Output the (X, Y) coordinate of the center of the cell containing the given text.  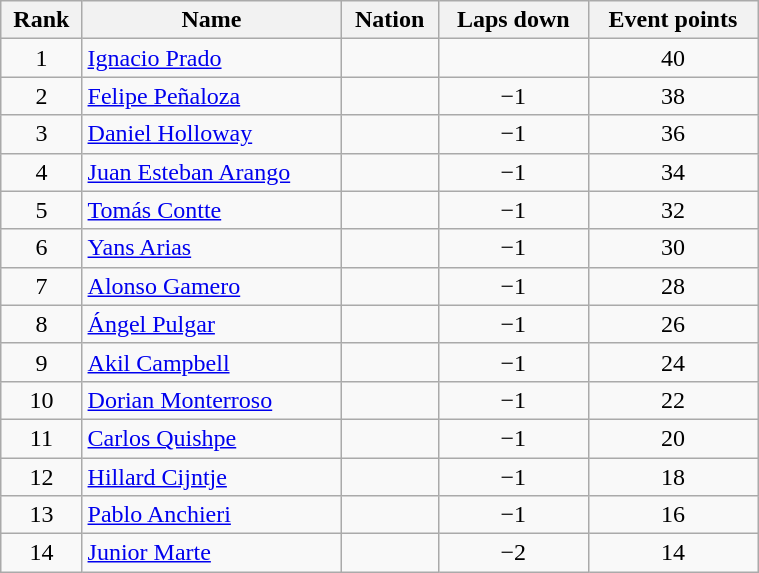
Juan Esteban Arango (212, 172)
12 (42, 477)
5 (42, 210)
Rank (42, 20)
36 (672, 134)
38 (672, 96)
−2 (513, 553)
Daniel Holloway (212, 134)
1 (42, 58)
Junior Marte (212, 553)
Hillard Cijntje (212, 477)
7 (42, 286)
6 (42, 248)
Akil Campbell (212, 362)
13 (42, 515)
8 (42, 324)
Tomás Contte (212, 210)
26 (672, 324)
30 (672, 248)
24 (672, 362)
Ignacio Prado (212, 58)
18 (672, 477)
Pablo Anchieri (212, 515)
20 (672, 438)
Ángel Pulgar (212, 324)
Nation (390, 20)
Dorian Monterroso (212, 400)
4 (42, 172)
Event points (672, 20)
40 (672, 58)
16 (672, 515)
22 (672, 400)
34 (672, 172)
Yans Arias (212, 248)
10 (42, 400)
Carlos Quishpe (212, 438)
Felipe Peñaloza (212, 96)
Name (212, 20)
Laps down (513, 20)
32 (672, 210)
11 (42, 438)
2 (42, 96)
Alonso Gamero (212, 286)
9 (42, 362)
28 (672, 286)
3 (42, 134)
